Detect which cell encompasses the target text, then output its (x, y) center coordinate. 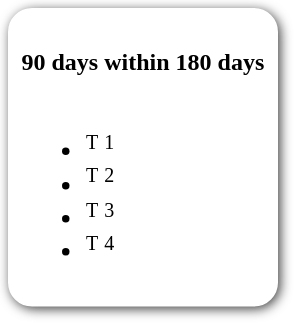
T 1T 2T 3T 4 (70, 184)
90 days within 180 days T 1T 2T 3T 4 (143, 158)
